Identify which cell holds the provided text, then report its (x, y) central coordinate. 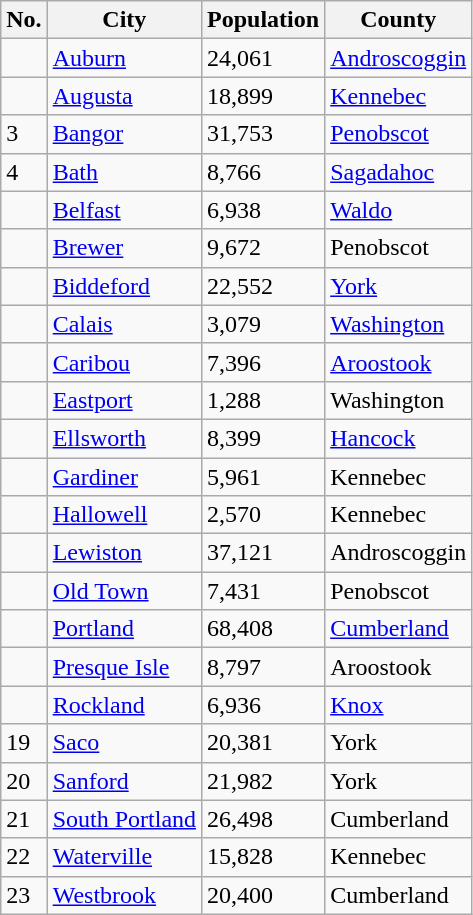
18,899 (264, 96)
15,828 (264, 857)
6,936 (264, 705)
Bangor (124, 134)
Portland (124, 629)
Ellsworth (124, 438)
Augusta (124, 96)
8,399 (264, 438)
Sagadahoc (398, 172)
8,797 (264, 667)
2,570 (264, 515)
21 (24, 819)
37,121 (264, 553)
Waldo (398, 210)
Brewer (124, 248)
8,766 (264, 172)
26,498 (264, 819)
9,672 (264, 248)
Westbrook (124, 895)
1,288 (264, 400)
Presque Isle (124, 667)
3 (24, 134)
Eastport (124, 400)
24,061 (264, 58)
7,396 (264, 362)
Knox (398, 705)
Rockland (124, 705)
Old Town (124, 591)
5,961 (264, 477)
7,431 (264, 591)
Belfast (124, 210)
Lewiston (124, 553)
31,753 (264, 134)
6,938 (264, 210)
Caribou (124, 362)
20 (24, 781)
19 (24, 743)
Population (264, 20)
Saco (124, 743)
Biddeford (124, 286)
4 (24, 172)
City (124, 20)
22 (24, 857)
68,408 (264, 629)
3,079 (264, 324)
20,381 (264, 743)
20,400 (264, 895)
No. (24, 20)
Auburn (124, 58)
Waterville (124, 857)
Sanford (124, 781)
23 (24, 895)
County (398, 20)
Gardiner (124, 477)
Hallowell (124, 515)
Bath (124, 172)
South Portland (124, 819)
21,982 (264, 781)
Hancock (398, 438)
Calais (124, 324)
22,552 (264, 286)
